Determine the (x, y) coordinate at the center of the cell enclosing the given text.  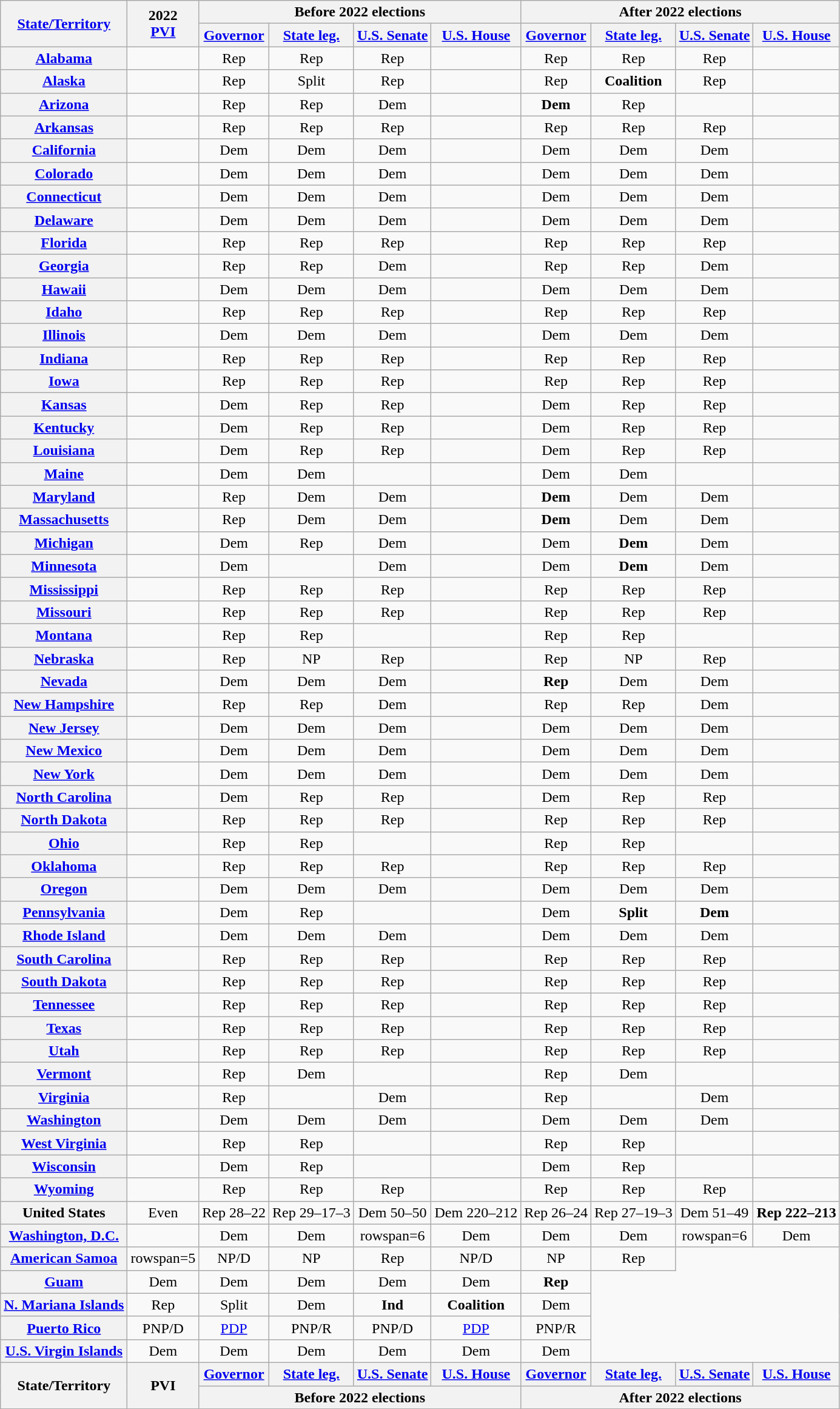
Ind (392, 1305)
Iowa (64, 382)
New Hampshire (64, 705)
Mississippi (64, 589)
2022PVI (163, 24)
Indiana (64, 358)
South Dakota (64, 981)
Minnesota (64, 566)
Florida (64, 243)
Tennessee (64, 1004)
Kansas (64, 405)
Dem 50–50 (392, 1212)
U.S. Virgin Islands (64, 1351)
Washington, D.C. (64, 1236)
West Virginia (64, 1143)
Nebraska (64, 658)
Dem 51–49 (714, 1212)
South Carolina (64, 958)
Vermont (64, 1074)
Rep 26–24 (556, 1212)
Utah (64, 1051)
New York (64, 774)
North Carolina (64, 797)
N. Mariana Islands (64, 1305)
Rep 27–19–3 (633, 1212)
New Mexico (64, 751)
Pennsylvania (64, 912)
Delaware (64, 220)
Maryland (64, 497)
Guam (64, 1282)
Montana (64, 635)
Wisconsin (64, 1166)
Louisiana (64, 451)
Dem 220–212 (476, 1212)
Ohio (64, 843)
rowspan=5 (163, 1259)
Georgia (64, 266)
Illinois (64, 335)
Massachusetts (64, 520)
Rep 28–22 (234, 1212)
Arizona (64, 104)
Hawaii (64, 289)
Maine (64, 474)
Virginia (64, 1097)
Oregon (64, 889)
Oklahoma (64, 866)
PVI (163, 1385)
Rep 29–17–3 (312, 1212)
North Dakota (64, 820)
Even (163, 1212)
Colorado (64, 173)
Alaska (64, 81)
American Samoa (64, 1259)
Rep 222–213 (796, 1212)
Nevada (64, 682)
Alabama (64, 58)
Wyoming (64, 1189)
Missouri (64, 612)
Idaho (64, 312)
United States (64, 1212)
Arkansas (64, 127)
Kentucky (64, 428)
Michigan (64, 543)
Texas (64, 1028)
Washington (64, 1120)
Rhode Island (64, 935)
New Jersey (64, 728)
California (64, 150)
Connecticut (64, 197)
Puerto Rico (64, 1328)
